For the text-containing cell, return its midpoint in [x, y] coordinate format. 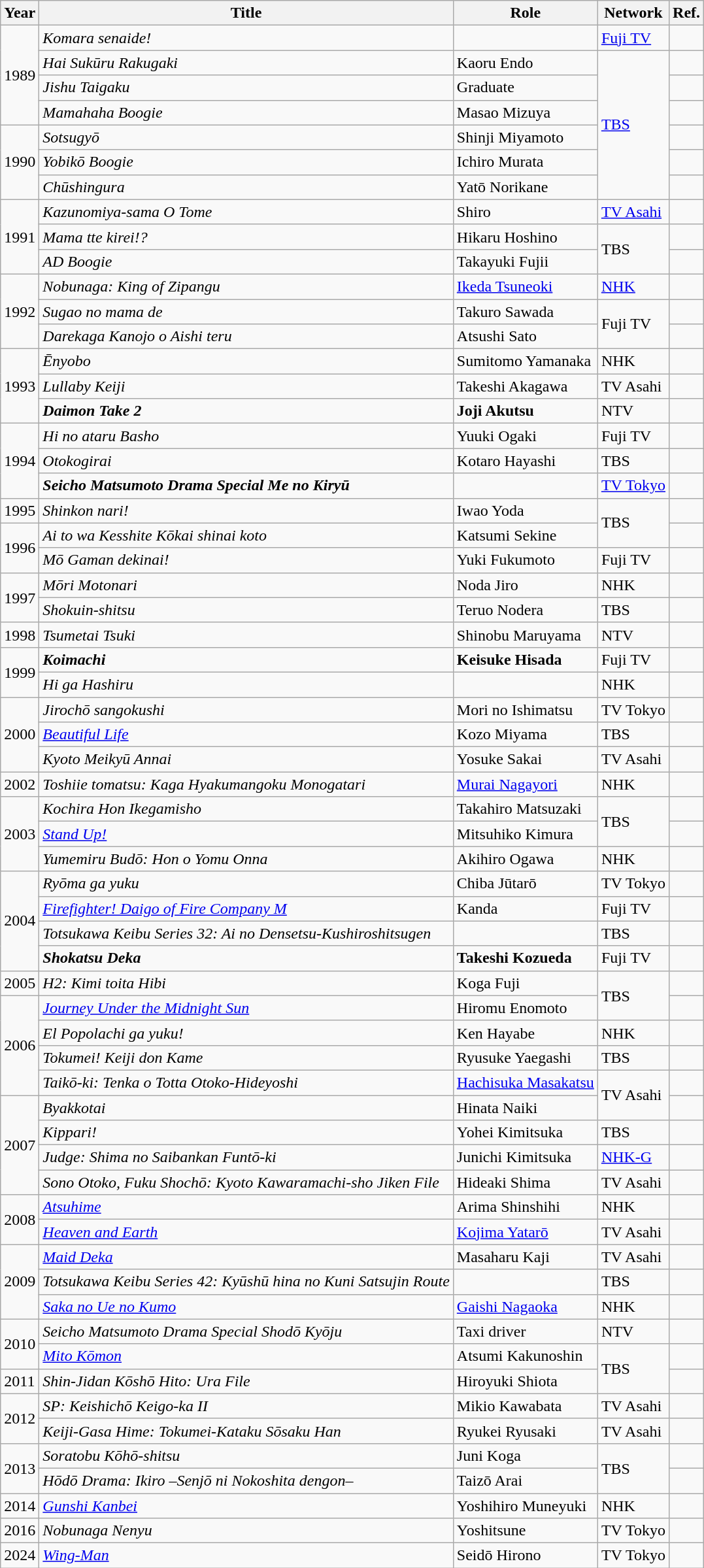
Gaishi Nagaoka [526, 1307]
Yatō Norikane [526, 187]
Junichi Kimitsuka [526, 1158]
Atsumi Kakunoshin [526, 1356]
Keisuke Hisada [526, 659]
Beautiful Life [246, 735]
Yoshihiro Muneyuki [526, 1505]
2014 [20, 1505]
Shinji Miyamoto [526, 137]
2002 [20, 784]
Yosuke Sakai [526, 759]
Takahiro Matsuzaki [526, 809]
Yuuki Ogaki [526, 436]
Stand Up! [246, 834]
Tsumetai Tsuki [246, 635]
Takeshi Kozueda [526, 958]
1991 [20, 237]
Joji Akutsu [526, 411]
1993 [20, 386]
Taikō-ki: Tenka o Totta Otoko-Hideyoshi [246, 1082]
Katsumi Sekine [526, 535]
Hi no ataru Basho [246, 436]
Seicho Matsumoto Drama Special Shodō Kyōju [246, 1331]
Kippari! [246, 1133]
Komara senaide! [246, 38]
2011 [20, 1381]
Totsukawa Keibu Series 42: Kyūshū hina no Kuni Satsujin Route [246, 1282]
2009 [20, 1282]
Totsukawa Keibu Series 32: Ai no Densetsu-Kushiroshitsugen [246, 933]
Maid Deka [246, 1257]
Mamahaha Boogie [246, 112]
Year [20, 13]
Ai to wa Kesshite Kōkai shinai koto [246, 535]
1992 [20, 311]
Shinkon nari! [246, 510]
Ichiro Murata [526, 162]
Ryusuke Yaegashi [526, 1058]
Atsushi Sato [526, 337]
Ryukei Ryusaki [526, 1431]
Sumitomo Yamanaka [526, 361]
Noda Jiro [526, 585]
2005 [20, 983]
Masao Mizuya [526, 112]
Kazunomiya-sama O Tome [246, 212]
Hi ga Hashiru [246, 684]
Kaoru Endo [526, 63]
Mama tte kirei!? [246, 237]
Ēnyobo [246, 361]
1995 [20, 510]
Ken Hayabe [526, 1033]
Darekaga Kanojo o Aishi teru [246, 337]
Graduate [526, 88]
Jirochō sangokushi [246, 709]
Seicho Matsumoto Drama Special Me no Kiryū [246, 486]
Yoshitsune [526, 1531]
Title [246, 13]
Kotaro Hayashi [526, 461]
Kozo Miyama [526, 735]
Chūshingura [246, 187]
Atsuhime [246, 1207]
Shokatsu Deka [246, 958]
Toshiie tomatsu: Kaga Hyakumangoku Monogatari [246, 784]
2010 [20, 1344]
Shinobu Maruyama [526, 635]
Taizō Arai [526, 1480]
Hai Sukūru Rakugaki [246, 63]
AD Boogie [246, 261]
Network [633, 13]
Hideaki Shima [526, 1182]
Mori no Ishimatsu [526, 709]
Seidō Hirono [526, 1556]
Takuro Sawada [526, 312]
2004 [20, 921]
2008 [20, 1220]
Wing-Man [246, 1556]
Hikaru Hoshino [526, 237]
2006 [20, 1045]
Kyoto Meikyū Annai [246, 759]
Hinata Naiki [526, 1108]
Mitsuhiko Kimura [526, 834]
Mikio Kawabata [526, 1406]
Lullaby Keiji [246, 386]
Takeshi Akagawa [526, 386]
Mō Gaman dekinai! [246, 560]
Daimon Take 2 [246, 411]
Kochira Hon Ikegamisho [246, 809]
Taxi driver [526, 1331]
Koga Fuji [526, 983]
1989 [20, 75]
Kanda [526, 909]
2003 [20, 834]
H2: Kimi toita Hibi [246, 983]
Shin-Jidan Kōshō Hito: Ura File [246, 1381]
2007 [20, 1145]
SP: Keishichō Keigo-ka II [246, 1406]
1999 [20, 672]
Nobunaga: King of Zipangu [246, 286]
Teruo Nodera [526, 610]
Iwao Yoda [526, 510]
Mito Kōmon [246, 1356]
Soratobu Kōhō-shitsu [246, 1456]
Sugao no mama de [246, 312]
1994 [20, 461]
Firefighter! Daigo of Fire Company M [246, 909]
El Popolachi ga yuku! [246, 1033]
Ikeda Tsuneoki [526, 286]
2016 [20, 1531]
Shiro [526, 212]
2024 [20, 1556]
Saka no Ue no Kumo [246, 1307]
Tokumei! Keiji don Kame [246, 1058]
Sotsugyō [246, 137]
Hōdō Drama: Ikiro –Senjō ni Nokoshita dengon– [246, 1480]
Murai Nagayori [526, 784]
Yumemiru Budō: Hon o Yomu Onna [246, 859]
Sono Otoko, Fuku Shochō: Kyoto Kawaramachi-sho Jiken File [246, 1182]
Yobikō Boogie [246, 162]
Nobunaga Nenyu [246, 1531]
1990 [20, 162]
Takayuki Fujii [526, 261]
2012 [20, 1418]
Akihiro Ogawa [526, 859]
Shokuin-shitsu [246, 610]
Hiroyuki Shiota [526, 1381]
Yohei Kimitsuka [526, 1133]
Arima Shinshihi [526, 1207]
Heaven and Earth [246, 1232]
Ref. [686, 13]
Jishu Taigaku [246, 88]
Judge: Shima no Saibankan Funtō-ki [246, 1158]
Role [526, 13]
2000 [20, 734]
Hiromu Enomoto [526, 1008]
Masaharu Kaji [526, 1257]
Kojima Yatarō [526, 1232]
Journey Under the Midnight Sun [246, 1008]
Koimachi [246, 659]
Keiji-Gasa Hime: Tokumei-Kataku Sōsaku Han [246, 1431]
Juni Koga [526, 1456]
Yuki Fukumoto [526, 560]
1996 [20, 548]
Gunshi Kanbei [246, 1505]
1998 [20, 635]
Chiba Jūtarō [526, 884]
1997 [20, 597]
Mōri Motonari [246, 585]
NHK-G [633, 1158]
Ryōma ga yuku [246, 884]
2013 [20, 1468]
Hachisuka Masakatsu [526, 1082]
Byakkotai [246, 1108]
Otokogirai [246, 461]
